Extract the (X, Y) coordinate from the center of the cell holding the provided text.  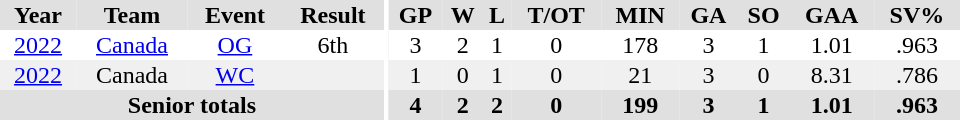
OG (235, 45)
4 (415, 105)
Event (235, 15)
T/OT (556, 15)
199 (640, 105)
GP (415, 15)
6th (333, 45)
Year (38, 15)
Result (333, 15)
L (497, 15)
Team (132, 15)
SO (763, 15)
GA (708, 15)
8.31 (832, 75)
MIN (640, 15)
Senior totals (192, 105)
W (463, 15)
178 (640, 45)
.786 (917, 75)
21 (640, 75)
SV% (917, 15)
GAA (832, 15)
WC (235, 75)
